Scan for the cell matching the given text and deliver its (X, Y) coordinate at center. 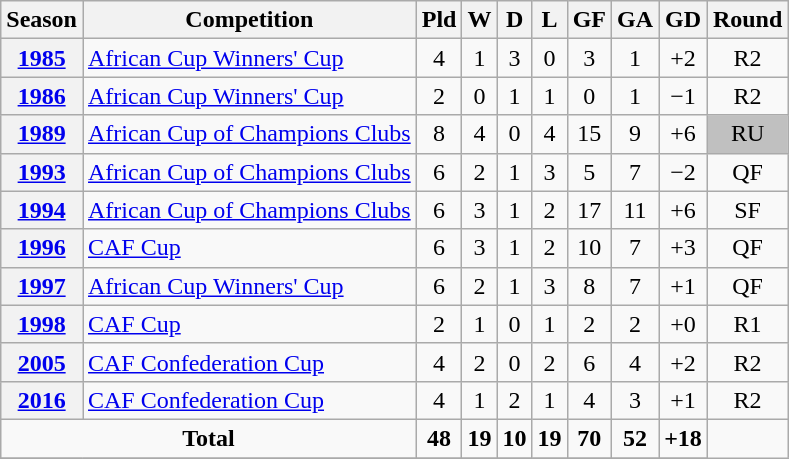
1989 (42, 134)
Round (747, 20)
11 (636, 210)
+3 (684, 248)
Pld (439, 20)
+0 (684, 324)
+18 (684, 438)
17 (589, 210)
1993 (42, 172)
1985 (42, 58)
1994 (42, 210)
RU (747, 134)
9 (636, 134)
GA (636, 20)
R1 (747, 324)
2016 (42, 400)
W (480, 20)
−2 (684, 172)
L (550, 20)
D (514, 20)
Season (42, 20)
2005 (42, 362)
−1 (684, 96)
SF (747, 210)
Competition (249, 20)
52 (636, 438)
48 (439, 438)
1996 (42, 248)
1998 (42, 324)
GD (684, 20)
70 (589, 438)
1997 (42, 286)
Total (208, 438)
1986 (42, 96)
15 (589, 134)
GF (589, 20)
5 (589, 172)
